Determine the (X, Y) coordinate at the center of the cell enclosing the given text.  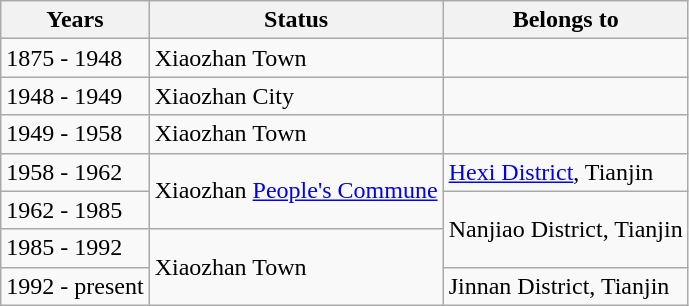
Hexi District, Tianjin (566, 172)
Xiaozhan People's Commune (296, 191)
1948 - 1949 (75, 96)
1949 - 1958 (75, 134)
1962 - 1985 (75, 210)
1958 - 1962 (75, 172)
Years (75, 20)
Xiaozhan City (296, 96)
1875 - 1948 (75, 58)
Belongs to (566, 20)
Status (296, 20)
Nanjiao District, Tianjin (566, 229)
1992 - present (75, 286)
1985 - 1992 (75, 248)
Jinnan District, Tianjin (566, 286)
